Identify which cell holds the provided text, then report its [x, y] central coordinate. 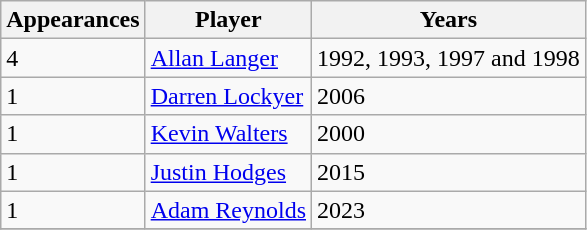
2006 [449, 96]
Adam Reynolds [228, 210]
Darren Lockyer [228, 96]
2000 [449, 134]
Appearances [73, 20]
2023 [449, 210]
2015 [449, 172]
Allan Langer [228, 58]
Years [449, 20]
Justin Hodges [228, 172]
1992, 1993, 1997 and 1998 [449, 58]
4 [73, 58]
Kevin Walters [228, 134]
Player [228, 20]
